Provide the (X, Y) coordinate of the cell's center where the given text is located.  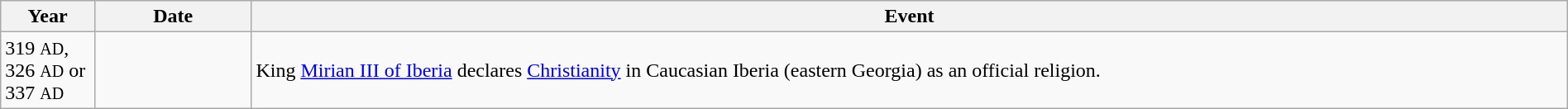
King Mirian III of Iberia declares Christianity in Caucasian Iberia (eastern Georgia) as an official religion. (910, 70)
319 AD, 326 AD or 337 AD (48, 70)
Date (172, 17)
Year (48, 17)
Event (910, 17)
